Identify which cell holds the provided text, then report its (X, Y) central coordinate. 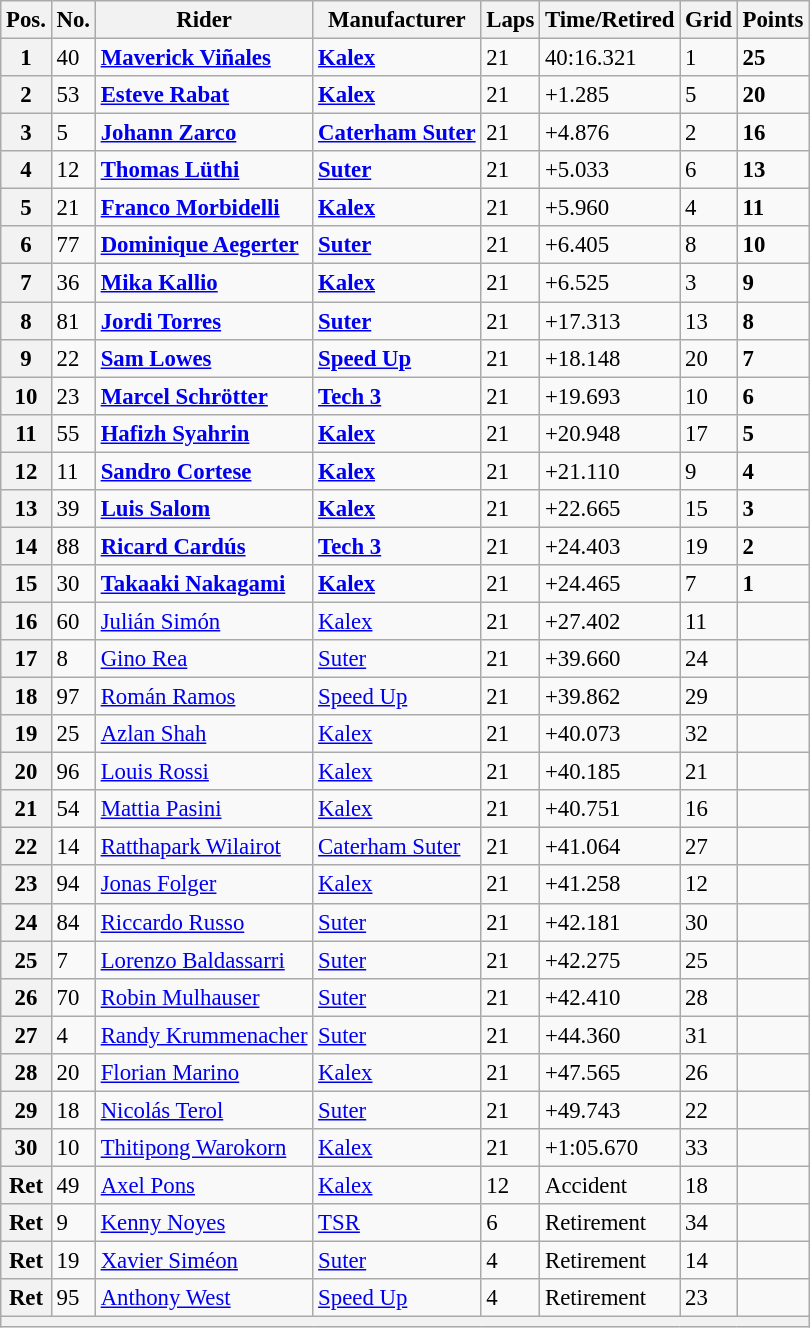
+44.360 (610, 1035)
+24.465 (610, 584)
+49.743 (610, 1110)
Louis Rossi (204, 772)
Takaaki Nakagami (204, 584)
Nicolás Terol (204, 1110)
Grid (708, 20)
Randy Krummenacher (204, 1035)
Dominique Aegerter (204, 245)
49 (73, 1185)
Pos. (26, 20)
+40.751 (610, 809)
+47.565 (610, 1073)
Thitipong Warokorn (204, 1148)
+39.862 (610, 697)
+18.148 (610, 358)
53 (73, 95)
81 (73, 321)
Mika Kallio (204, 283)
Jordi Torres (204, 321)
Johann Zarco (204, 133)
88 (73, 546)
+6.405 (610, 245)
97 (73, 697)
+24.403 (610, 546)
31 (708, 1035)
Marcel Schrötter (204, 396)
+40.073 (610, 734)
Accident (610, 1185)
+1.285 (610, 95)
Xavier Siméon (204, 1261)
Thomas Lüthi (204, 170)
Jonas Folger (204, 885)
+1:05.670 (610, 1148)
54 (73, 809)
Rider (204, 20)
Maverick Viñales (204, 58)
Manufacturer (397, 20)
+40.185 (610, 772)
Román Ramos (204, 697)
Kenny Noyes (204, 1223)
Azlan Shah (204, 734)
Time/Retired (610, 20)
+6.525 (610, 283)
Robin Mulhauser (204, 997)
+4.876 (610, 133)
32 (708, 734)
+17.313 (610, 321)
Mattia Pasini (204, 809)
Hafizh Syahrin (204, 433)
Points (772, 20)
Axel Pons (204, 1185)
+41.064 (610, 847)
Ratthapark Wilairot (204, 847)
No. (73, 20)
95 (73, 1298)
+41.258 (610, 885)
Sam Lowes (204, 358)
Lorenzo Baldassarri (204, 960)
Julián Simón (204, 621)
94 (73, 885)
+20.948 (610, 433)
+27.402 (610, 621)
Ricard Cardús (204, 546)
70 (73, 997)
+22.665 (610, 509)
+21.110 (610, 471)
Florian Marino (204, 1073)
77 (73, 245)
TSR (397, 1223)
+42.181 (610, 922)
Laps (510, 20)
33 (708, 1148)
40:16.321 (610, 58)
+42.275 (610, 960)
Luis Salom (204, 509)
60 (73, 621)
Esteve Rabat (204, 95)
36 (73, 283)
96 (73, 772)
34 (708, 1223)
39 (73, 509)
84 (73, 922)
Gino Rea (204, 659)
Sandro Cortese (204, 471)
Anthony West (204, 1298)
Riccardo Russo (204, 922)
Franco Morbidelli (204, 208)
+19.693 (610, 396)
55 (73, 433)
+5.960 (610, 208)
+42.410 (610, 997)
+5.033 (610, 170)
40 (73, 58)
+39.660 (610, 659)
